Locate the cell with the specified text and output its [x, y] center coordinate. 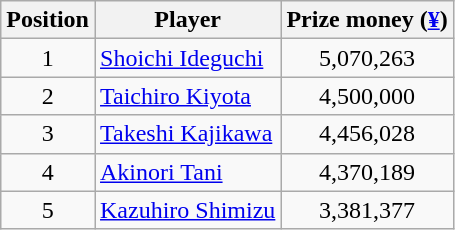
Akinori Tani [187, 172]
Prize money (¥) [367, 20]
5 [48, 210]
4,500,000 [367, 96]
Player [187, 20]
Taichiro Kiyota [187, 96]
Kazuhiro Shimizu [187, 210]
4,456,028 [367, 134]
Takeshi Kajikawa [187, 134]
2 [48, 96]
3,381,377 [367, 210]
4 [48, 172]
Position [48, 20]
5,070,263 [367, 58]
4,370,189 [367, 172]
1 [48, 58]
3 [48, 134]
Shoichi Ideguchi [187, 58]
